Find where the given text appears and provide that cell's center as (x, y) coordinate. 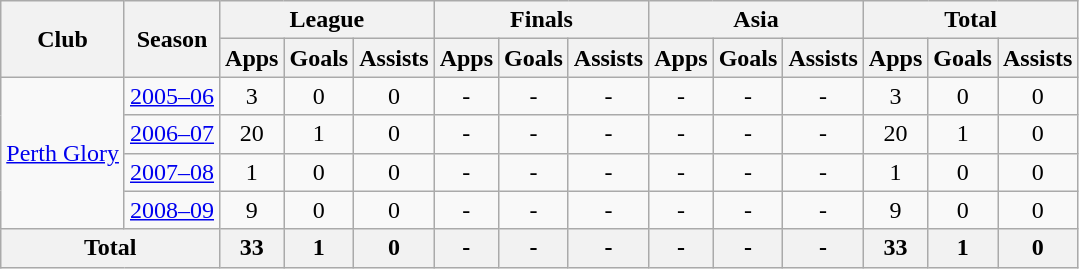
2007–08 (172, 172)
Asia (756, 20)
League (328, 20)
Perth Glory (63, 153)
2008–09 (172, 210)
2005–06 (172, 96)
Season (172, 39)
Club (63, 39)
2006–07 (172, 134)
Finals (542, 20)
